Identify which cell holds the provided text, then report its (X, Y) central coordinate. 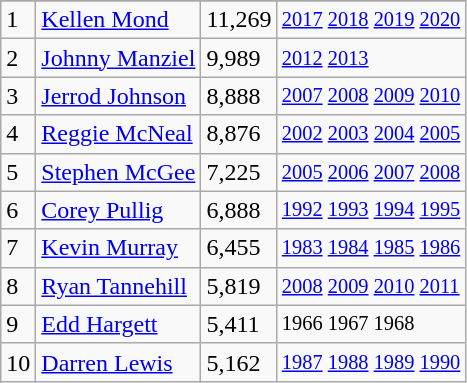
Jerrod Johnson (118, 96)
5 (18, 172)
2008 2009 2010 2011 (371, 286)
8 (18, 286)
1 (18, 20)
2007 2008 2009 2010 (371, 96)
6,455 (239, 248)
8,876 (239, 134)
Corey Pullig (118, 210)
1987 1988 1989 1990 (371, 362)
9 (18, 324)
4 (18, 134)
5,819 (239, 286)
6,888 (239, 210)
1992 1993 1994 1995 (371, 210)
7,225 (239, 172)
Reggie McNeal (118, 134)
7 (18, 248)
2005 2006 2007 2008 (371, 172)
1966 1967 1968 (371, 324)
Ryan Tannehill (118, 286)
Edd Hargett (118, 324)
2 (18, 58)
2012 2013 (371, 58)
6 (18, 210)
8,888 (239, 96)
9,989 (239, 58)
5,162 (239, 362)
2002 2003 2004 2005 (371, 134)
Kevin Murray (118, 248)
10 (18, 362)
Kellen Mond (118, 20)
1983 1984 1985 1986 (371, 248)
Johnny Manziel (118, 58)
2017 2018 2019 2020 (371, 20)
Stephen McGee (118, 172)
3 (18, 96)
Darren Lewis (118, 362)
11,269 (239, 20)
5,411 (239, 324)
